Pinpoint the cell where the given text exists, returning its [x, y] midpoint coordinate. 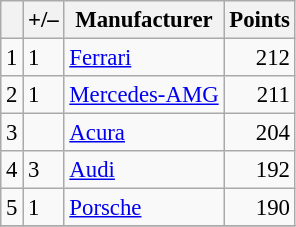
Porsche [144, 208]
192 [260, 170]
Ferrari [144, 58]
2 [12, 95]
Points [260, 20]
212 [260, 58]
+/– [44, 20]
190 [260, 208]
Audi [144, 170]
4 [12, 170]
Acura [144, 133]
211 [260, 95]
5 [12, 208]
204 [260, 133]
Manufacturer [144, 20]
Mercedes-AMG [144, 95]
